Return the (X, Y) coordinate for the center point of the cell that contains the specified text.  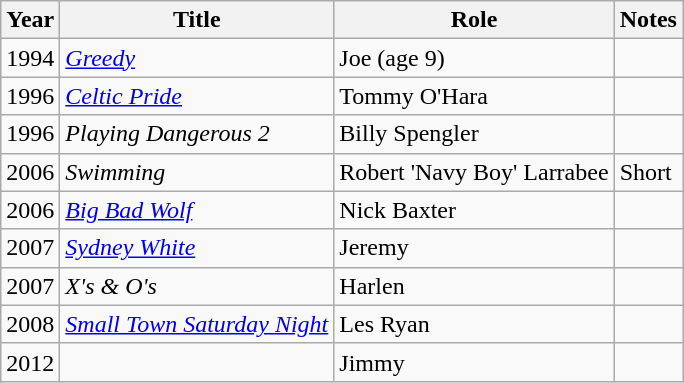
Celtic Pride (197, 96)
Jimmy (474, 362)
Nick Baxter (474, 210)
2012 (30, 362)
Role (474, 20)
X's & O's (197, 286)
Notes (648, 20)
Playing Dangerous 2 (197, 134)
Robert 'Navy Boy' Larrabee (474, 172)
Joe (age 9) (474, 58)
Les Ryan (474, 324)
Small Town Saturday Night (197, 324)
Tommy O'Hara (474, 96)
Billy Spengler (474, 134)
Big Bad Wolf (197, 210)
Harlen (474, 286)
Jeremy (474, 248)
Swimming (197, 172)
Year (30, 20)
Title (197, 20)
Sydney White (197, 248)
2008 (30, 324)
1994 (30, 58)
Short (648, 172)
Greedy (197, 58)
